Output the [X, Y] coordinate of the center of the cell containing the given text.  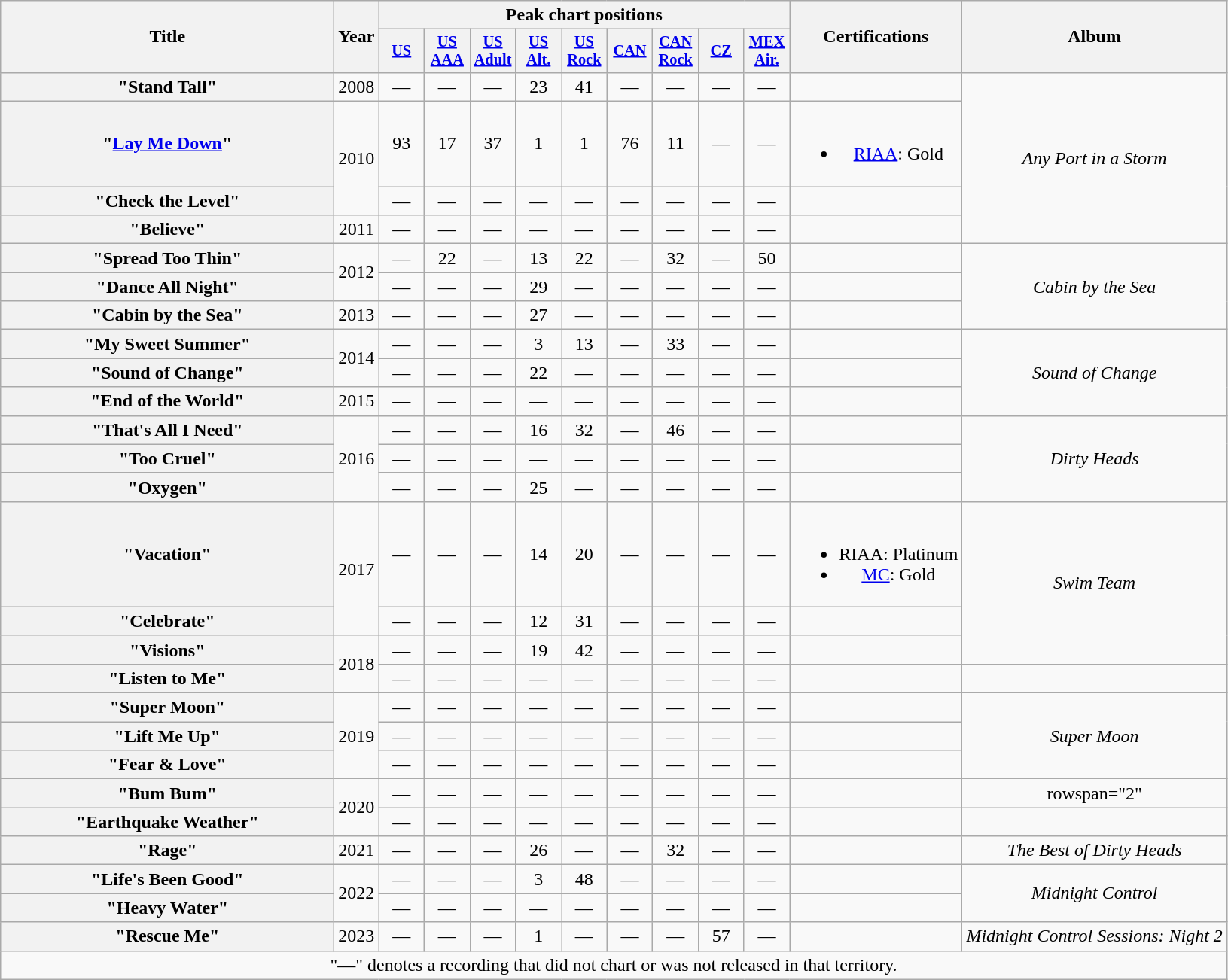
Midnight Control Sessions: Night 2 [1095, 936]
"Stand Tall" [167, 87]
2010 [357, 158]
Dirty Heads [1095, 458]
USAAA [447, 51]
"Cabin by the Sea" [167, 315]
23 [539, 87]
2019 [357, 736]
CAN [629, 51]
Swim Team [1095, 583]
Midnight Control [1095, 893]
2013 [357, 315]
33 [676, 344]
26 [539, 851]
25 [539, 487]
Super Moon [1095, 736]
"Heavy Water" [167, 908]
76 [629, 145]
2017 [357, 568]
46 [676, 430]
Any Port in a Storm [1095, 158]
Year [357, 37]
2015 [357, 401]
42 [584, 650]
57 [721, 936]
CZ [721, 51]
"Lift Me Up" [167, 736]
20 [584, 554]
27 [539, 315]
2018 [357, 664]
2016 [357, 458]
2008 [357, 87]
16 [539, 430]
"End of the World" [167, 401]
37 [492, 145]
"Visions" [167, 650]
"Check the Level" [167, 201]
29 [539, 287]
RIAA: Gold [876, 145]
11 [676, 145]
"Spread Too Thin" [167, 258]
US [402, 51]
50 [766, 258]
Title [167, 37]
MEX Air. [766, 51]
93 [402, 145]
"—" denotes a recording that did not chart or was not released in that territory. [614, 965]
"Rage" [167, 851]
"That's All I Need" [167, 430]
"Sound of Change" [167, 373]
"Rescue Me" [167, 936]
31 [584, 621]
2011 [357, 230]
41 [584, 87]
"Believe" [167, 230]
USRock [584, 51]
"Vacation" [167, 554]
CANRock [676, 51]
"Listen to Me" [167, 678]
"My Sweet Summer" [167, 344]
"Oxygen" [167, 487]
14 [539, 554]
2023 [357, 936]
Peak chart positions [584, 15]
2012 [357, 272]
Certifications [876, 37]
Sound of Change [1095, 373]
2021 [357, 851]
"Fear & Love" [167, 765]
USAlt. [539, 51]
2020 [357, 808]
"Earthquake Weather" [167, 822]
USAdult [492, 51]
2022 [357, 893]
The Best of Dirty Heads [1095, 851]
"Super Moon" [167, 708]
"Too Cruel" [167, 458]
"Dance All Night" [167, 287]
Album [1095, 37]
rowspan="2" [1095, 793]
"Celebrate" [167, 621]
Cabin by the Sea [1095, 287]
"Bum Bum" [167, 793]
48 [584, 879]
12 [539, 621]
17 [447, 145]
"Lay Me Down" [167, 145]
19 [539, 650]
"Life's Been Good" [167, 879]
RIAA: PlatinumMC: Gold [876, 554]
2014 [357, 358]
